Determine the [x, y] coordinate at the center of the cell enclosing the given text.  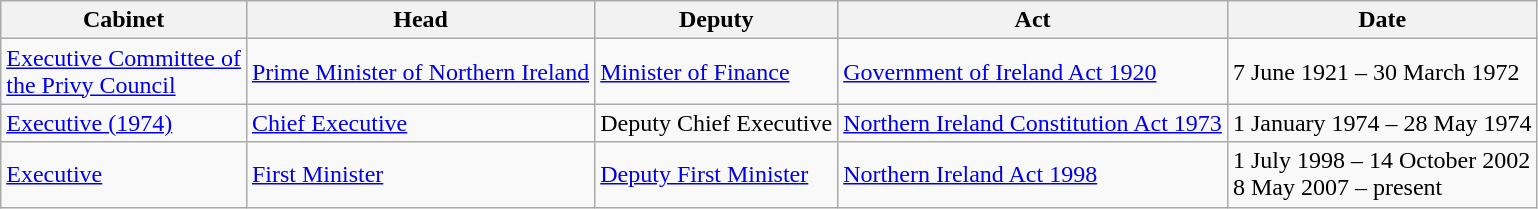
Executive (1974) [124, 123]
Executive Committee ofthe Privy Council [124, 72]
Act [1033, 20]
Cabinet [124, 20]
7 June 1921 – 30 March 1972 [1382, 72]
Executive [124, 174]
Deputy [716, 20]
Government of Ireland Act 1920 [1033, 72]
Chief Executive [420, 123]
Minister of Finance [716, 72]
Deputy Chief Executive [716, 123]
Head [420, 20]
1 January 1974 – 28 May 1974 [1382, 123]
Northern Ireland Act 1998 [1033, 174]
Deputy First Minister [716, 174]
First Minister [420, 174]
Date [1382, 20]
1 July 1998 – 14 October 20028 May 2007 – present [1382, 174]
Prime Minister of Northern Ireland [420, 72]
Northern Ireland Constitution Act 1973 [1033, 123]
